Find where the given text appears and provide that cell's center as [x, y] coordinate. 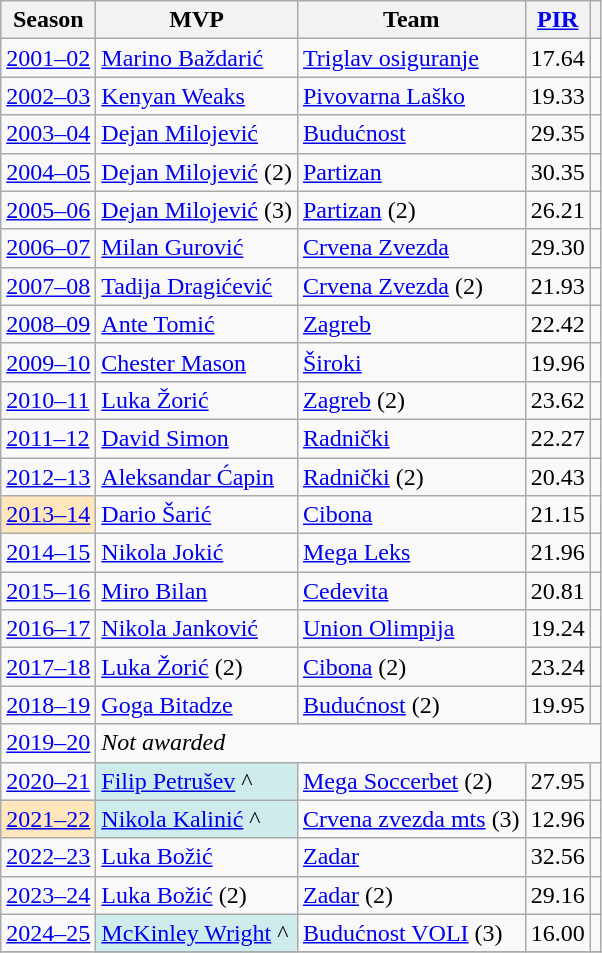
22.42 [558, 324]
Filip Petrušev ^ [197, 781]
Union Olimpija [411, 629]
29.35 [558, 134]
Zagreb (2) [411, 400]
Cedevita [411, 591]
Miro Bilan [197, 591]
2017–18 [48, 667]
Budućnost VOLI (3) [411, 933]
2001–02 [48, 58]
2004–05 [48, 172]
Zagreb [411, 324]
Kenyan Weaks [197, 96]
23.62 [558, 400]
Mega Leks [411, 553]
2019–20 [48, 743]
Milan Gurović [197, 248]
Goga Bitadze [197, 705]
2002–03 [48, 96]
PIR [558, 20]
Dejan Milojević (3) [197, 210]
26.21 [558, 210]
Cibona [411, 515]
2003–04 [48, 134]
Chester Mason [197, 362]
12.96 [558, 819]
Nikola Kalinić ^ [197, 819]
32.56 [558, 857]
Crvena Zvezda (2) [411, 286]
2008–09 [48, 324]
2014–15 [48, 553]
21.15 [558, 515]
Aleksandar Ćapin [197, 477]
Cibona (2) [411, 667]
2007–08 [48, 286]
MVP [197, 20]
2012–13 [48, 477]
29.16 [558, 895]
Luka Žorić [197, 400]
2006–07 [48, 248]
20.81 [558, 591]
Crvena zvezda mts (3) [411, 819]
2022–23 [48, 857]
21.93 [558, 286]
30.35 [558, 172]
McKinley Wright ^ [197, 933]
17.64 [558, 58]
Not awarded [348, 743]
Zadar (2) [411, 895]
2013–14 [48, 515]
2024–25 [48, 933]
Luka Božić [197, 857]
Dario Šarić [197, 515]
Partizan (2) [411, 210]
Luka Žorić (2) [197, 667]
2015–16 [48, 591]
2020–21 [48, 781]
Budućnost (2) [411, 705]
Team [411, 20]
Marino Baždarić [197, 58]
Dejan Milojević [197, 134]
19.95 [558, 705]
16.00 [558, 933]
Pivovarna Laško [411, 96]
Radnički (2) [411, 477]
Budućnost [411, 134]
Ante Tomić [197, 324]
27.95 [558, 781]
Mega Soccerbet (2) [411, 781]
Luka Božić (2) [197, 895]
2018–19 [48, 705]
Crvena Zvezda [411, 248]
Zadar [411, 857]
Nikola Janković [197, 629]
Radnički [411, 438]
2010–11 [48, 400]
Tadija Dragićević [197, 286]
2016–17 [48, 629]
2005–06 [48, 210]
2023–24 [48, 895]
Dejan Milojević (2) [197, 172]
Season [48, 20]
Partizan [411, 172]
Nikola Jokić [197, 553]
21.96 [558, 553]
Triglav osiguranje [411, 58]
20.43 [558, 477]
Široki [411, 362]
29.30 [558, 248]
22.27 [558, 438]
2009–10 [48, 362]
2011–12 [48, 438]
19.96 [558, 362]
19.24 [558, 629]
23.24 [558, 667]
2021–22 [48, 819]
David Simon [197, 438]
19.33 [558, 96]
